Determine the (X, Y) coordinate at the center of the cell enclosing the given text.  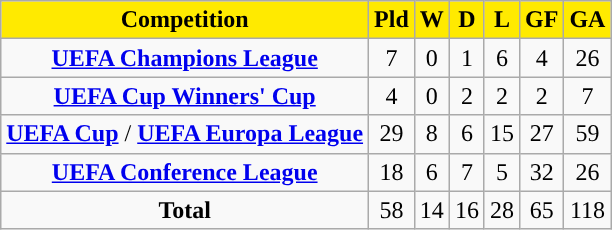
27 (542, 134)
118 (588, 210)
Pld (392, 20)
UEFA Cup Winners' Cup (185, 96)
L (502, 20)
8 (432, 134)
28 (502, 210)
59 (588, 134)
Total (185, 210)
15 (502, 134)
5 (502, 172)
GF (542, 20)
Competition (185, 20)
D (466, 20)
58 (392, 210)
65 (542, 210)
14 (432, 210)
W (432, 20)
18 (392, 172)
UEFA Champions League (185, 58)
32 (542, 172)
16 (466, 210)
GA (588, 20)
1 (466, 58)
29 (392, 134)
UEFA Cup / UEFA Europa League (185, 134)
UEFA Conference League (185, 172)
